Return the (X, Y) coordinate for the center point of the cell that contains the specified text.  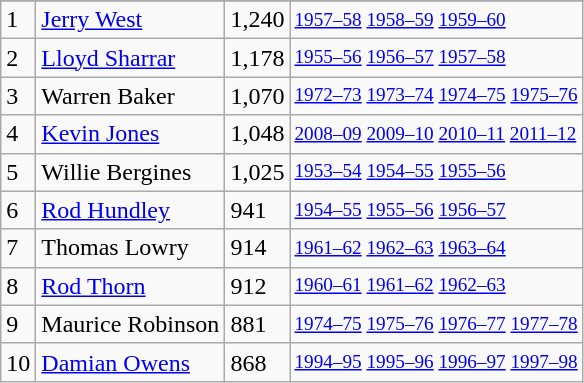
2008–09 2009–10 2010–11 2011–12 (436, 134)
1 (18, 20)
Rod Thorn (130, 286)
10 (18, 362)
1,178 (258, 58)
1972–73 1973–74 1974–75 1975–76 (436, 96)
1,048 (258, 134)
1960–61 1961–62 1962–63 (436, 286)
Jerry West (130, 20)
914 (258, 248)
Rod Hundley (130, 210)
Warren Baker (130, 96)
1994–95 1995–96 1996–97 1997–98 (436, 362)
Maurice Robinson (130, 324)
1961–62 1962–63 1963–64 (436, 248)
6 (18, 210)
1974–75 1975–76 1976–77 1977–78 (436, 324)
3 (18, 96)
4 (18, 134)
Kevin Jones (130, 134)
1954–55 1955–56 1956–57 (436, 210)
1,070 (258, 96)
2 (18, 58)
Damian Owens (130, 362)
881 (258, 324)
Willie Bergines (130, 172)
7 (18, 248)
1953–54 1954–55 1955–56 (436, 172)
1,025 (258, 172)
8 (18, 286)
1955–56 1956–57 1957–58 (436, 58)
1957–58 1958–59 1959–60 (436, 20)
868 (258, 362)
Lloyd Sharrar (130, 58)
9 (18, 324)
912 (258, 286)
Thomas Lowry (130, 248)
5 (18, 172)
1,240 (258, 20)
941 (258, 210)
